Determine the [X, Y] coordinate at the center of the cell enclosing the given text.  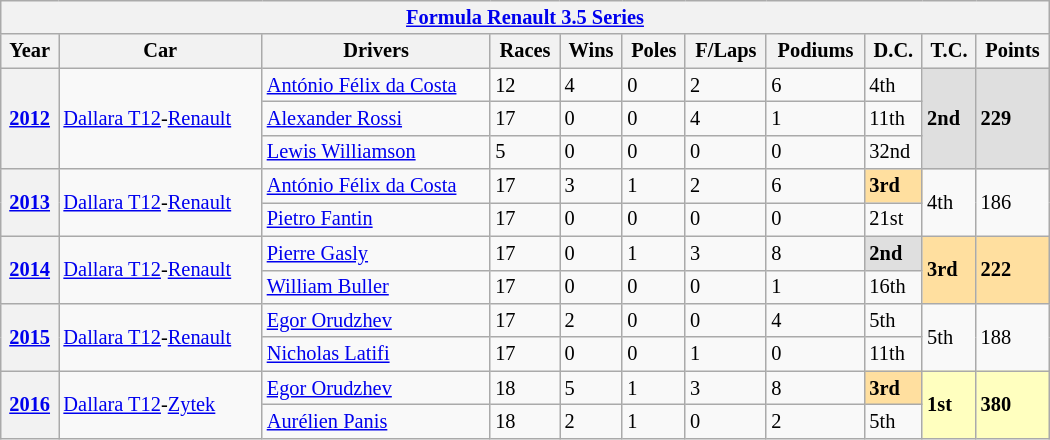
2015 [30, 336]
12 [524, 85]
16th [894, 287]
Points [1013, 51]
Alexander Rossi [376, 118]
D.C. [894, 51]
21st [894, 219]
Wins [592, 51]
William Buller [376, 287]
T.C. [948, 51]
Drivers [376, 51]
2014 [30, 270]
Pierre Gasly [376, 253]
Formula Renault 3.5 Series [525, 17]
Pietro Fantin [376, 219]
2013 [30, 202]
1st [948, 404]
Lewis Williamson [376, 152]
Nicholas Latifi [376, 354]
Poles [654, 51]
32nd [894, 152]
Year [30, 51]
F/Laps [726, 51]
2012 [30, 118]
Dallara T12-Zytek [160, 404]
380 [1013, 404]
Aurélien Panis [376, 421]
Podiums [815, 51]
188 [1013, 336]
Car [160, 51]
222 [1013, 270]
2016 [30, 404]
186 [1013, 202]
Races [524, 51]
229 [1013, 118]
